Scan for the cell matching the given text and deliver its (X, Y) coordinate at center. 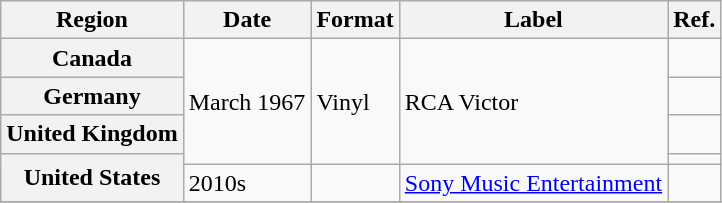
Label (533, 20)
Sony Music Entertainment (533, 183)
March 1967 (247, 102)
United States (92, 178)
United Kingdom (92, 134)
Vinyl (355, 102)
Ref. (694, 20)
Canada (92, 58)
Format (355, 20)
Date (247, 20)
Germany (92, 96)
RCA Victor (533, 102)
2010s (247, 183)
Region (92, 20)
